Output the (X, Y) coordinate of the center of the cell containing the given text.  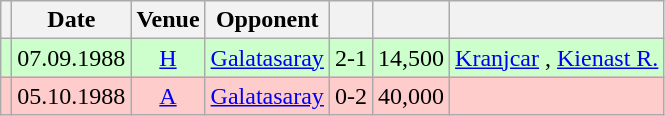
40,000 (410, 96)
07.09.1988 (72, 58)
H (168, 58)
14,500 (410, 58)
0-2 (350, 96)
2-1 (350, 58)
Date (72, 20)
Kranjcar , Kienast R. (557, 58)
Opponent (267, 20)
A (168, 96)
05.10.1988 (72, 96)
Venue (168, 20)
